Pinpoint the cell where the given text exists, returning its (X, Y) midpoint coordinate. 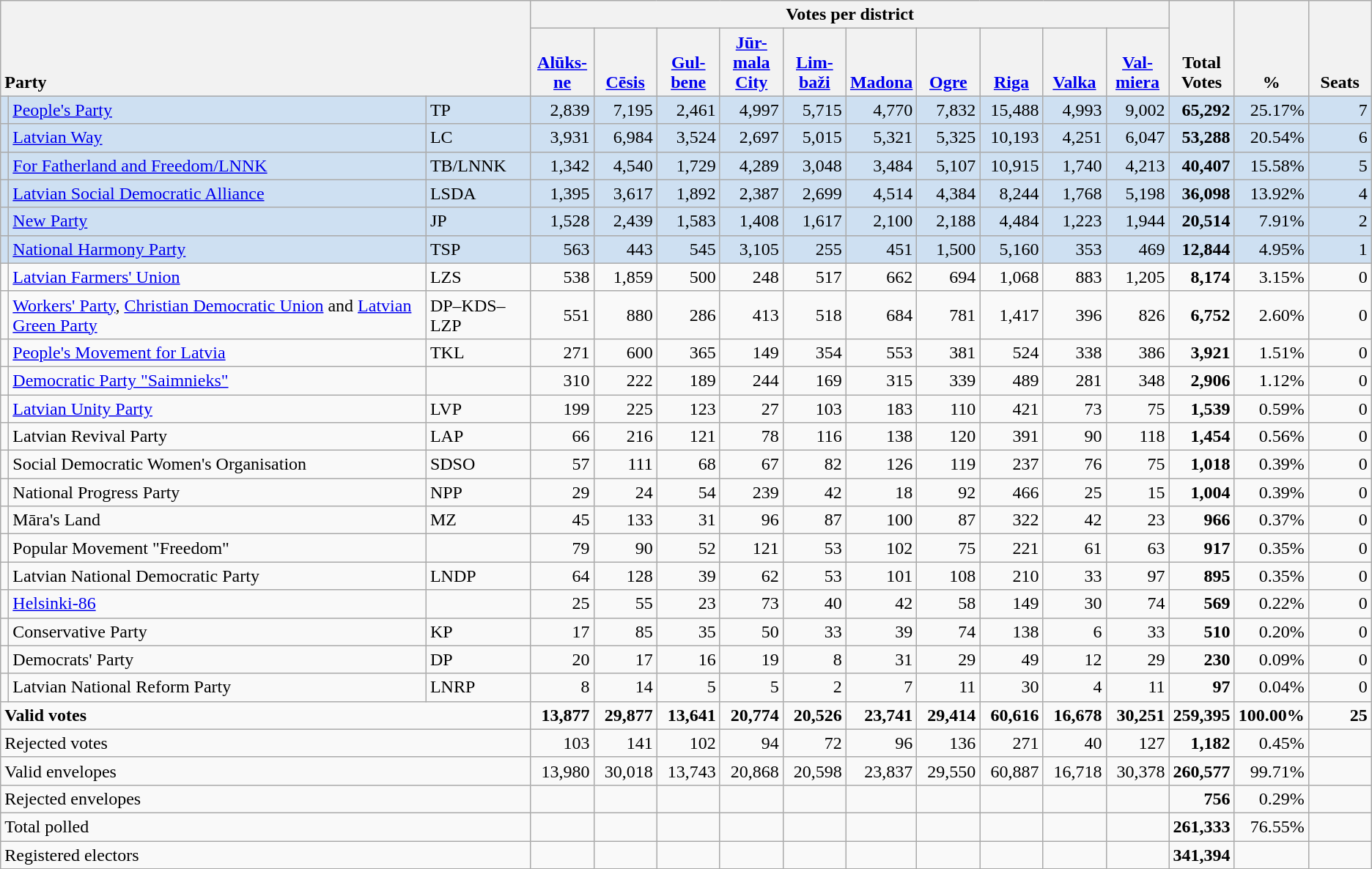
16 (688, 659)
76.55% (1271, 827)
365 (688, 352)
0.22% (1271, 604)
2,461 (688, 110)
5,715 (814, 110)
4,770 (881, 110)
469 (1137, 249)
210 (1011, 576)
2.60% (1271, 315)
Rejected votes (265, 743)
225 (625, 408)
551 (562, 315)
966 (1202, 520)
24 (625, 492)
60,616 (1011, 715)
7.91% (1271, 221)
Valid votes (265, 715)
260,577 (1202, 771)
85 (625, 632)
189 (688, 380)
1,018 (1202, 465)
6,984 (625, 138)
569 (1202, 604)
Riga (1011, 62)
LAP (478, 437)
13.92% (1271, 193)
30,378 (1137, 771)
13,641 (688, 715)
16,678 (1074, 715)
LNRP (478, 687)
391 (1011, 437)
New Party (218, 221)
Gul- bene (688, 62)
1,417 (1011, 315)
20,514 (1202, 221)
354 (814, 352)
386 (1137, 352)
Latvian Way (218, 138)
Seats (1340, 48)
2,697 (751, 138)
315 (881, 380)
322 (1011, 520)
40,407 (1202, 166)
29,877 (625, 715)
2,188 (948, 221)
120 (948, 437)
1,729 (688, 166)
9,002 (1137, 110)
LC (478, 138)
4,484 (1011, 221)
353 (1074, 249)
0.04% (1271, 687)
2,439 (625, 221)
13,980 (562, 771)
Social Democratic Women's Organisation (218, 465)
1,768 (1074, 193)
TKL (478, 352)
Latvian National Reform Party (218, 687)
3,484 (881, 166)
12 (1074, 659)
1,944 (1137, 221)
518 (814, 315)
110 (948, 408)
Helsinki-86 (218, 604)
3,617 (625, 193)
61 (1074, 548)
4,997 (751, 110)
JP (478, 221)
13,743 (688, 771)
6,752 (1202, 315)
244 (751, 380)
2,699 (814, 193)
Cēsis (625, 62)
4,993 (1074, 110)
18 (881, 492)
239 (751, 492)
20 (562, 659)
3,048 (814, 166)
183 (881, 408)
4,514 (881, 193)
600 (625, 352)
30,251 (1137, 715)
119 (948, 465)
Valid envelopes (265, 771)
1.51% (1271, 352)
222 (625, 380)
100 (881, 520)
466 (1011, 492)
Votes per district (850, 15)
133 (625, 520)
15,488 (1011, 110)
563 (562, 249)
14 (625, 687)
Lim- baži (814, 62)
Popular Movement "Freedom" (218, 548)
People's Party (218, 110)
27 (751, 408)
5,015 (814, 138)
3,524 (688, 138)
NPP (478, 492)
DP–KDS–LZP (478, 315)
756 (1202, 799)
% (1271, 48)
15 (1137, 492)
Madona (881, 62)
45 (562, 520)
826 (1137, 315)
100.00% (1271, 715)
12,844 (1202, 249)
1,740 (1074, 166)
35 (688, 632)
524 (1011, 352)
16,718 (1074, 771)
3,921 (1202, 352)
128 (625, 576)
10,193 (1011, 138)
People's Movement for Latvia (218, 352)
221 (1011, 548)
199 (562, 408)
7,832 (948, 110)
1,205 (1137, 277)
2,906 (1202, 380)
4,213 (1137, 166)
108 (948, 576)
1,395 (562, 193)
25.17% (1271, 110)
LZS (478, 277)
141 (625, 743)
20,526 (814, 715)
KP (478, 632)
20,868 (751, 771)
Latvian National Democratic Party (218, 576)
348 (1137, 380)
310 (562, 380)
99.71% (1271, 771)
57 (562, 465)
0.59% (1271, 408)
917 (1202, 548)
76 (1074, 465)
6,047 (1137, 138)
94 (751, 743)
261,333 (1202, 827)
662 (881, 277)
DP (478, 659)
0.09% (1271, 659)
23,741 (881, 715)
58 (948, 604)
381 (948, 352)
Democrats' Party (218, 659)
53,288 (1202, 138)
92 (948, 492)
1,859 (625, 277)
5,198 (1137, 193)
Latvian Unity Party (218, 408)
3,931 (562, 138)
MZ (478, 520)
49 (1011, 659)
29,414 (948, 715)
LVP (478, 408)
0.20% (1271, 632)
248 (751, 277)
1,004 (1202, 492)
Val- miera (1137, 62)
TB/LNNK (478, 166)
1,500 (948, 249)
684 (881, 315)
Latvian Farmers' Union (218, 277)
20,774 (751, 715)
4,251 (1074, 138)
8,244 (1011, 193)
Alūks- ne (562, 62)
286 (688, 315)
Ogre (948, 62)
Workers' Party, Christian Democratic Union and Latvian Green Party (218, 315)
82 (814, 465)
4,384 (948, 193)
1,068 (1011, 277)
1,539 (1202, 408)
127 (1137, 743)
29,550 (948, 771)
259,395 (1202, 715)
Māra's Land (218, 520)
7,195 (625, 110)
237 (1011, 465)
4,540 (625, 166)
5,107 (948, 166)
216 (625, 437)
63 (1137, 548)
30,018 (625, 771)
1,454 (1202, 437)
5,321 (881, 138)
694 (948, 277)
1,528 (562, 221)
413 (751, 315)
50 (751, 632)
Jūr- mala City (751, 62)
781 (948, 315)
66 (562, 437)
118 (1137, 437)
TSP (478, 249)
13,877 (562, 715)
79 (562, 548)
LNDP (478, 576)
23,837 (881, 771)
78 (751, 437)
LSDA (478, 193)
54 (688, 492)
SDSO (478, 465)
5,160 (1011, 249)
1,617 (814, 221)
517 (814, 277)
169 (814, 380)
545 (688, 249)
0.37% (1271, 520)
64 (562, 576)
National Progress Party (218, 492)
National Harmony Party (218, 249)
396 (1074, 315)
5,325 (948, 138)
8,174 (1202, 277)
0.45% (1271, 743)
15.58% (1271, 166)
1,182 (1202, 743)
341,394 (1202, 855)
2,839 (562, 110)
1,408 (751, 221)
443 (625, 249)
Latvian Revival Party (218, 437)
52 (688, 548)
338 (1074, 352)
Total Votes (1202, 48)
62 (751, 576)
0.29% (1271, 799)
1,583 (688, 221)
111 (625, 465)
4.95% (1271, 249)
3.15% (1271, 277)
Democratic Party "Saimnieks" (218, 380)
20,598 (814, 771)
4,289 (751, 166)
1.12% (1271, 380)
Party (265, 48)
65,292 (1202, 110)
Conservative Party (218, 632)
Valka (1074, 62)
116 (814, 437)
451 (881, 249)
281 (1074, 380)
1,223 (1074, 221)
10,915 (1011, 166)
880 (625, 315)
20.54% (1271, 138)
60,887 (1011, 771)
101 (881, 576)
0.56% (1271, 437)
339 (948, 380)
255 (814, 249)
1,892 (688, 193)
19 (751, 659)
Total polled (265, 827)
126 (881, 465)
Rejected envelopes (265, 799)
72 (814, 743)
67 (751, 465)
421 (1011, 408)
Latvian Social Democratic Alliance (218, 193)
68 (688, 465)
883 (1074, 277)
510 (1202, 632)
55 (625, 604)
TP (478, 110)
553 (881, 352)
895 (1202, 576)
136 (948, 743)
3,105 (751, 249)
2,100 (881, 221)
Registered electors (265, 855)
2,387 (751, 193)
1,342 (562, 166)
123 (688, 408)
500 (688, 277)
538 (562, 277)
230 (1202, 659)
36,098 (1202, 193)
1 (1340, 249)
489 (1011, 380)
For Fatherland and Freedom/LNNK (218, 166)
